From the cell containing the given text, extract its center point as [x, y] coordinate. 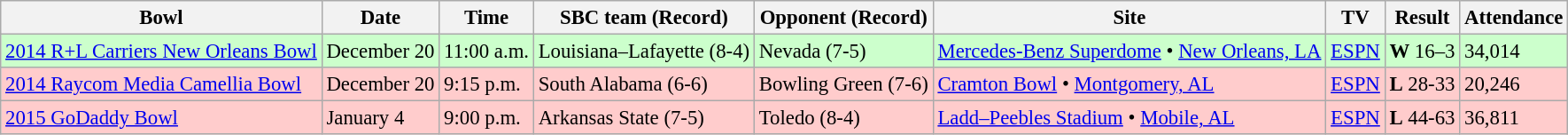
South Alabama (6-6) [643, 84]
36,811 [1514, 118]
9:00 p.m. [487, 118]
34,014 [1514, 52]
Site [1129, 18]
9:15 p.m. [487, 84]
11:00 a.m. [487, 52]
January 4 [381, 118]
Nevada (7-5) [843, 52]
Bowling Green (7-6) [843, 84]
Mercedes-Benz Superdome • New Orleans, LA [1129, 52]
Bowl [161, 18]
Opponent (Record) [843, 18]
2015 GoDaddy Bowl [161, 118]
Ladd–Peebles Stadium • Mobile, AL [1129, 118]
W 16–3 [1423, 52]
Result [1423, 18]
Toledo (8-4) [843, 118]
L 44-63 [1423, 118]
Attendance [1514, 18]
2014 Raycom Media Camellia Bowl [161, 84]
Time [487, 18]
L 28-33 [1423, 84]
TV [1355, 18]
SBC team (Record) [643, 18]
20,246 [1514, 84]
Louisiana–Lafayette (8-4) [643, 52]
Cramton Bowl • Montgomery, AL [1129, 84]
2014 R+L Carriers New Orleans Bowl [161, 52]
Arkansas State (7-5) [643, 118]
Date [381, 18]
